Capture the cell that displays the provided text and extract its [x, y] central coordinate. 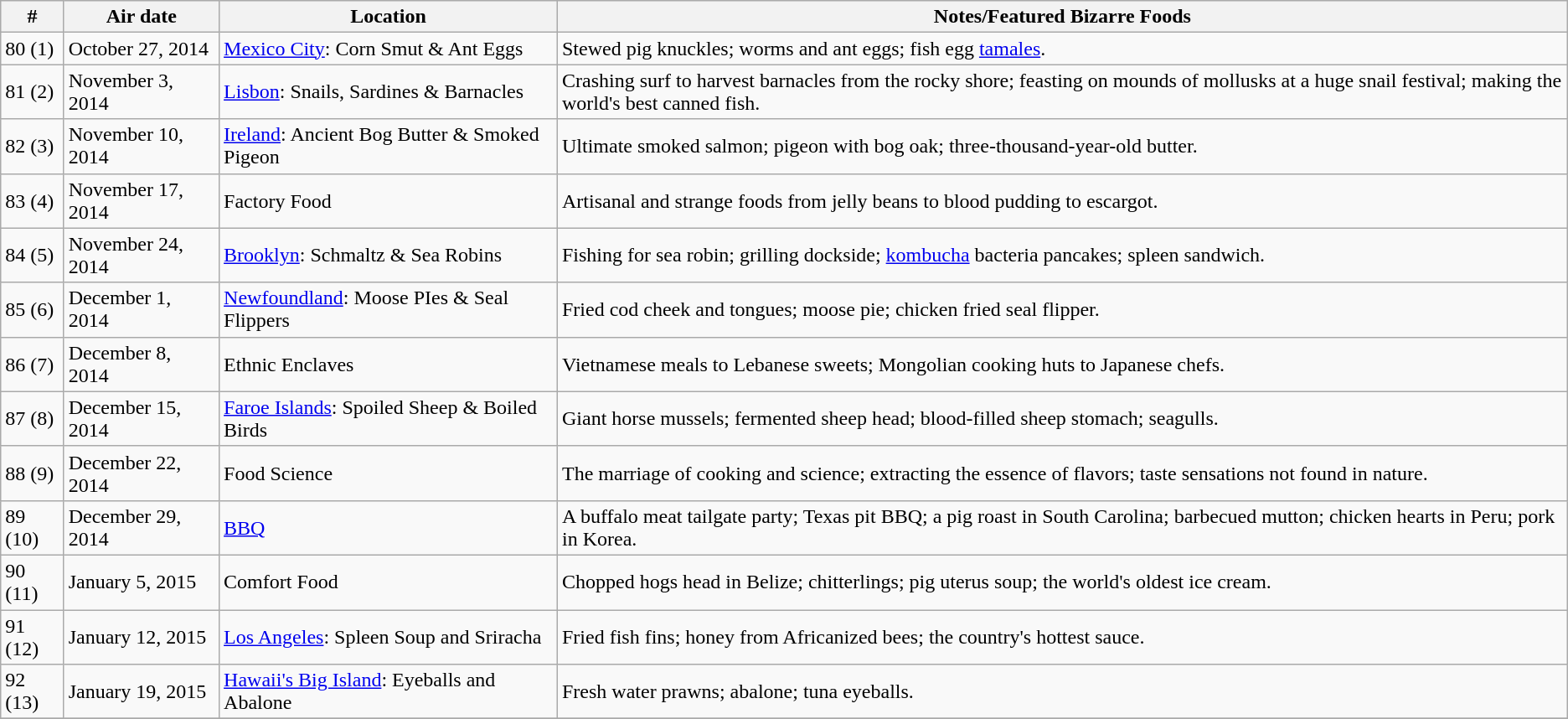
December 8, 2014 [141, 364]
Giant horse mussels; fermented sheep head; blood-filled sheep stomach; seagulls. [1062, 419]
Chopped hogs head in Belize; chitterlings; pig uterus soup; the world's oldest ice cream. [1062, 582]
December 29, 2014 [141, 528]
Brooklyn: Schmaltz & Sea Robins [389, 255]
Stewed pig knuckles; worms and ant eggs; fish egg tamales. [1062, 49]
December 1, 2014 [141, 310]
92 (13) [32, 692]
Fried cod cheek and tongues; moose pie; chicken fried seal flipper. [1062, 310]
Location [389, 17]
# [32, 17]
Ultimate smoked salmon; pigeon with bog oak; three-thousand-year-old butter. [1062, 146]
November 10, 2014 [141, 146]
Food Science [389, 473]
The marriage of cooking and science; extracting the essence of flavors; taste sensations not found in nature. [1062, 473]
Lisbon: Snails, Sardines & Barnacles [389, 92]
December 15, 2014 [141, 419]
82 (3) [32, 146]
Newfoundland: Moose PIes & Seal Flippers [389, 310]
86 (7) [32, 364]
November 17, 2014 [141, 201]
Fishing for sea robin; grilling dockside; kombucha bacteria pancakes; spleen sandwich. [1062, 255]
89 (10) [32, 528]
November 3, 2014 [141, 92]
87 (8) [32, 419]
Hawaii's Big Island: Eyeballs and Abalone [389, 692]
Factory Food [389, 201]
Comfort Food [389, 582]
December 22, 2014 [141, 473]
83 (4) [32, 201]
90 (11) [32, 582]
Fresh water prawns; abalone; tuna eyeballs. [1062, 692]
January 5, 2015 [141, 582]
October 27, 2014 [141, 49]
Notes/Featured Bizarre Foods [1062, 17]
Los Angeles: Spleen Soup and Sriracha [389, 637]
88 (9) [32, 473]
85 (6) [32, 310]
Ethnic Enclaves [389, 364]
84 (5) [32, 255]
November 24, 2014 [141, 255]
Ireland: Ancient Bog Butter & Smoked Pigeon [389, 146]
Air date [141, 17]
Mexico City: Corn Smut & Ant Eggs [389, 49]
91 (12) [32, 637]
January 12, 2015 [141, 637]
Artisanal and strange foods from jelly beans to blood pudding to escargot. [1062, 201]
Fried fish fins; honey from Africanized bees; the country's hottest sauce. [1062, 637]
80 (1) [32, 49]
Vietnamese meals to Lebanese sweets; Mongolian cooking huts to Japanese chefs. [1062, 364]
81 (2) [32, 92]
BBQ [389, 528]
A buffalo meat tailgate party; Texas pit BBQ; a pig roast in South Carolina; barbecued mutton; chicken hearts in Peru; pork in Korea. [1062, 528]
Faroe Islands: Spoiled Sheep & Boiled Birds [389, 419]
January 19, 2015 [141, 692]
